Capture the cell that displays the provided text and extract its (x, y) central coordinate. 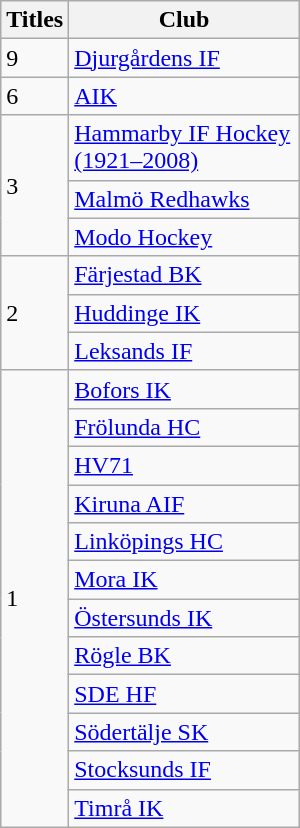
AIK (184, 96)
Malmö Redhawks (184, 199)
HV71 (184, 465)
9 (35, 58)
Stocksunds IF (184, 770)
Timrå IK (184, 808)
Bofors IK (184, 389)
Titles (35, 20)
Club (184, 20)
Färjestad BK (184, 275)
1 (35, 598)
Linköpings HC (184, 542)
Mora IK (184, 580)
SDE HF (184, 694)
Kiruna AIF (184, 503)
Frölunda HC (184, 427)
Södertälje SK (184, 732)
Djurgårdens IF (184, 58)
3 (35, 186)
6 (35, 96)
Modo Hockey (184, 237)
Huddinge IK (184, 313)
Leksands IF (184, 351)
Hammarby IF Hockey (1921–2008) (184, 148)
Rögle BK (184, 656)
2 (35, 313)
Östersunds IK (184, 618)
